Detect which cell encompasses the target text, then output its (X, Y) center coordinate. 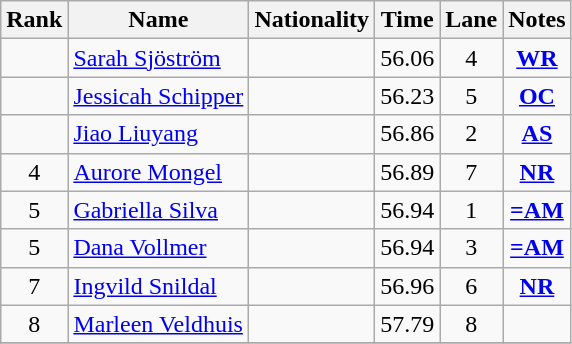
Marleen Veldhuis (158, 324)
1 (472, 210)
57.79 (408, 324)
2 (472, 134)
Dana Vollmer (158, 248)
56.86 (408, 134)
Time (408, 20)
56.23 (408, 96)
Sarah Sjöström (158, 58)
OC (537, 96)
Jiao Liuyang (158, 134)
AS (537, 134)
Gabriella Silva (158, 210)
Lane (472, 20)
Jessicah Schipper (158, 96)
56.06 (408, 58)
Ingvild Snildal (158, 286)
56.89 (408, 172)
Rank (34, 20)
Nationality (312, 20)
3 (472, 248)
Name (158, 20)
Notes (537, 20)
Aurore Mongel (158, 172)
6 (472, 286)
56.96 (408, 286)
WR (537, 58)
